Provide the [x, y] coordinate of the cell's center where the given text is located.  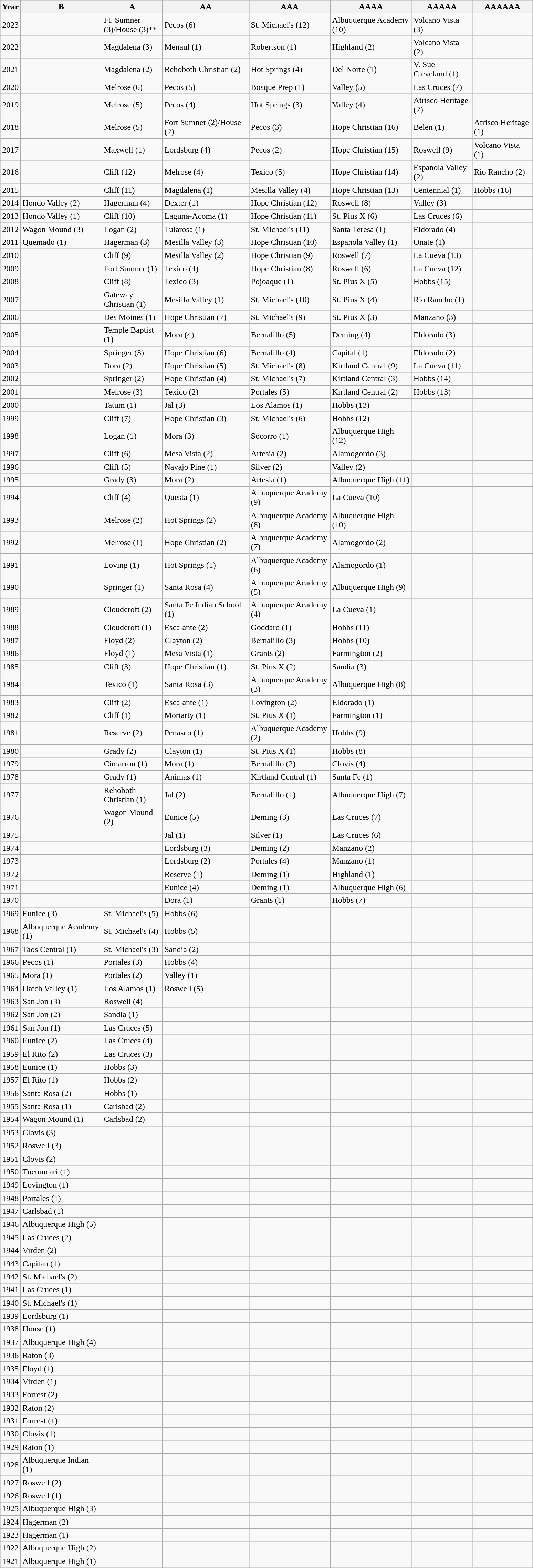
1930 [10, 1434]
Mesilla Valley (3) [206, 242]
Las Cruces (4) [132, 1041]
Manzano (2) [371, 848]
2005 [10, 335]
Eunice (3) [61, 913]
1972 [10, 874]
Grants (2) [290, 654]
Menaul (1) [206, 47]
Albuquerque Academy (6) [290, 565]
Capitan (1) [61, 1264]
Silver (2) [290, 467]
2012 [10, 229]
Escalante (1) [206, 702]
1988 [10, 627]
2008 [10, 282]
1937 [10, 1342]
Valley (1) [206, 975]
1974 [10, 848]
2016 [10, 172]
Melrose (4) [206, 172]
1934 [10, 1381]
San Jon (3) [61, 1002]
Hatch Valley (1) [61, 989]
Hope Christian (6) [206, 353]
Maxwell (1) [132, 149]
Cliff (9) [132, 255]
Mesa Vista (2) [206, 453]
St. Michael's (3) [132, 949]
2020 [10, 87]
Pecos (2) [290, 149]
Roswell (1) [61, 1496]
Roswell (9) [442, 149]
Hope Christian (3) [206, 418]
Pecos (4) [206, 105]
Las Cruces (2) [61, 1237]
1958 [10, 1067]
A [132, 7]
Volcano Vista (2) [442, 47]
Texico (4) [206, 269]
Albuquerque High (7) [371, 795]
Cliff (5) [132, 467]
Kirtland Central (1) [290, 777]
Texico (2) [206, 392]
Tatum (1) [132, 405]
1998 [10, 436]
Des Moines (1) [132, 317]
Bernalillo (4) [290, 353]
Portales (2) [132, 975]
Tucumcari (1) [61, 1172]
Fort Sumner (2)/House (2) [206, 127]
Jal (1) [206, 835]
1948 [10, 1198]
Hope Christian (8) [290, 269]
2006 [10, 317]
Rio Rancho (1) [442, 300]
Valley (4) [371, 105]
Dexter (1) [206, 203]
Roswell (6) [371, 269]
Year [10, 7]
Eldorado (3) [442, 335]
Hagerman (3) [132, 242]
Loving (1) [132, 565]
1943 [10, 1264]
1933 [10, 1394]
2000 [10, 405]
1953 [10, 1132]
Eunice (4) [206, 887]
Hobbs (12) [371, 418]
Hobbs (14) [442, 379]
St. Pius X (3) [371, 317]
Valley (5) [371, 87]
Atrisco Heritage (1) [502, 127]
Hobbs (8) [371, 751]
Laguna-Acoma (1) [206, 216]
Las Cruces (3) [132, 1054]
1997 [10, 453]
2003 [10, 366]
Atrisco Heritage (2) [442, 105]
Hot Springs (1) [206, 565]
1940 [10, 1303]
1939 [10, 1316]
Raton (3) [61, 1355]
St. Michael's (2) [61, 1277]
1956 [10, 1093]
Hobbs (2) [132, 1080]
Cliff (11) [132, 190]
Mora (2) [206, 480]
1993 [10, 520]
Melrose (3) [132, 392]
Grady (3) [132, 480]
Pojoaque (1) [290, 282]
Manzano (3) [442, 317]
Hope Christian (13) [371, 190]
Wagon Mound (2) [132, 817]
2014 [10, 203]
Grants (1) [290, 900]
Grady (2) [132, 751]
Cliff (1) [132, 715]
Mora (3) [206, 436]
Santa Rosa (4) [206, 587]
Valley (2) [371, 467]
1952 [10, 1146]
Espanola Valley (2) [442, 172]
1929 [10, 1447]
Albuquerque High (10) [371, 520]
Las Cruces (5) [132, 1028]
Quemado (1) [61, 242]
Reserve (2) [132, 733]
Melrose (1) [132, 543]
V. Sue Cleveland (1) [442, 70]
Clovis (2) [61, 1159]
1925 [10, 1509]
Ft. Sumner (3)/House (3)** [132, 25]
Fort Sumner (1) [132, 269]
Albuquerque High (5) [61, 1224]
Hondo Valley (1) [61, 216]
1955 [10, 1106]
1969 [10, 913]
Cliff (2) [132, 702]
Clovis (4) [371, 764]
Portales (3) [132, 962]
Hope Christian (5) [206, 366]
Lovington (1) [61, 1185]
Pecos (1) [61, 962]
Albuquerque Academy (7) [290, 543]
1941 [10, 1290]
Albuquerque High (9) [371, 587]
1935 [10, 1368]
Mesilla Valley (2) [206, 255]
1981 [10, 733]
AAAAAA [502, 7]
Hope Christian (7) [206, 317]
1987 [10, 640]
1991 [10, 565]
Hope Christian (15) [371, 149]
Escalante (2) [206, 627]
St. Michael's (12) [290, 25]
St. Michael's (6) [290, 418]
Albuquerque High (2) [61, 1548]
St. Michael's (4) [132, 931]
1968 [10, 931]
Centennial (1) [442, 190]
1995 [10, 480]
Volcano Vista (1) [502, 149]
Albuquerque Academy (2) [290, 733]
Highland (1) [371, 874]
Pecos (6) [206, 25]
Magdalena (2) [132, 70]
Espanola Valley (1) [371, 242]
2019 [10, 105]
Hope Christian (2) [206, 543]
La Cueva (1) [371, 609]
Raton (1) [61, 1447]
1944 [10, 1251]
1946 [10, 1224]
1961 [10, 1028]
Roswell (8) [371, 203]
Lovington (2) [290, 702]
Albuquerque Academy (5) [290, 587]
Hagerman (1) [61, 1535]
El Rito (2) [61, 1054]
1924 [10, 1522]
Hobbs (5) [206, 931]
Forrest (1) [61, 1421]
Cliff (4) [132, 498]
Clayton (1) [206, 751]
Bernalillo (2) [290, 764]
Virden (1) [61, 1381]
Kirtland Central (2) [371, 392]
Santa Rosa (3) [206, 684]
Albuquerque High (12) [371, 436]
1966 [10, 962]
Hobbs (3) [132, 1067]
Santa Rosa (1) [61, 1106]
Albuquerque Academy (9) [290, 498]
Hobbs (10) [371, 640]
Rehoboth Christian (1) [132, 795]
Roswell (3) [61, 1146]
Bernalillo (5) [290, 335]
2015 [10, 190]
1945 [10, 1237]
San Jon (1) [61, 1028]
1954 [10, 1119]
La Cueva (12) [442, 269]
Eldorado (2) [442, 353]
Albuquerque Academy (10) [371, 25]
1928 [10, 1465]
Jal (2) [206, 795]
Sandia (2) [206, 949]
Tularosa (1) [206, 229]
Logan (1) [132, 436]
Robertson (1) [290, 47]
Hobbs (16) [502, 190]
Logan (2) [132, 229]
1959 [10, 1054]
1964 [10, 989]
Roswell (4) [132, 1002]
Cimarron (1) [132, 764]
2018 [10, 127]
Lordsburg (2) [206, 861]
1973 [10, 861]
Deming (3) [290, 817]
Artesia (1) [290, 480]
Hot Springs (3) [290, 105]
Cliff (10) [132, 216]
AA [206, 7]
1926 [10, 1496]
Melrose (6) [132, 87]
1990 [10, 587]
1996 [10, 467]
Virden (2) [61, 1251]
St. Michael's (1) [61, 1303]
Mesilla Valley (4) [290, 190]
Goddard (1) [290, 627]
1947 [10, 1211]
Navajo Pine (1) [206, 467]
Eldorado (1) [371, 702]
San Jon (2) [61, 1015]
St. Michael's (10) [290, 300]
Belen (1) [442, 127]
Albuquerque High (8) [371, 684]
Wagon Mound (1) [61, 1119]
Springer (1) [132, 587]
Cliff (6) [132, 453]
Hot Springs (2) [206, 520]
Bernalillo (1) [290, 795]
Albuquerque Academy (1) [61, 931]
Taos Central (1) [61, 949]
Sandia (3) [371, 667]
1982 [10, 715]
La Cueva (10) [371, 498]
Deming (4) [371, 335]
El Rito (1) [61, 1080]
Kirtland Central (9) [371, 366]
Carlsbad (1) [61, 1211]
Farmington (1) [371, 715]
Portales (5) [290, 392]
Hondo Valley (2) [61, 203]
Artesia (2) [290, 453]
1971 [10, 887]
Hope Christian (16) [371, 127]
Mesilla Valley (1) [206, 300]
La Cueva (13) [442, 255]
2010 [10, 255]
Clovis (3) [61, 1132]
Pecos (5) [206, 87]
Cliff (7) [132, 418]
Hobbs (15) [442, 282]
Pecos (3) [290, 127]
Gateway Christian (1) [132, 300]
Roswell (2) [61, 1483]
Rehoboth Christian (2) [206, 70]
1989 [10, 609]
1923 [10, 1535]
Bernalillo (3) [290, 640]
1994 [10, 498]
Socorro (1) [290, 436]
1999 [10, 418]
1992 [10, 543]
Questa (1) [206, 498]
Las Cruces (1) [61, 1290]
2002 [10, 379]
2023 [10, 25]
Mesa Vista (1) [206, 654]
Eldorado (4) [442, 229]
Kirtland Central (3) [371, 379]
Manzano (1) [371, 861]
Mora (4) [206, 335]
Portales (4) [290, 861]
Reserve (1) [206, 874]
AAAA [371, 7]
1978 [10, 777]
2022 [10, 47]
Hope Christian (14) [371, 172]
Clovis (1) [61, 1434]
1921 [10, 1561]
1922 [10, 1548]
1980 [10, 751]
Floyd (2) [132, 640]
1977 [10, 795]
Santa Fe Indian School (1) [206, 609]
1932 [10, 1408]
2004 [10, 353]
1984 [10, 684]
Albuquerque High (6) [371, 887]
1983 [10, 702]
Jal (3) [206, 405]
Rio Rancho (2) [502, 172]
Temple Baptist (1) [132, 335]
Hope Christian (4) [206, 379]
Albuquerque High (11) [371, 480]
Alamogordo (3) [371, 453]
AAA [290, 7]
1979 [10, 764]
2009 [10, 269]
Cliff (8) [132, 282]
Cloudcroft (1) [132, 627]
1931 [10, 1421]
Portales (1) [61, 1198]
St. Michael's (8) [290, 366]
1942 [10, 1277]
Silver (1) [290, 835]
Lordsburg (4) [206, 149]
Albuquerque High (3) [61, 1509]
Cliff (3) [132, 667]
Santa Teresa (1) [371, 229]
B [61, 7]
Albuquerque Indian (1) [61, 1465]
Wagon Mound (3) [61, 229]
1950 [10, 1172]
Hobbs (7) [371, 900]
1986 [10, 654]
House (1) [61, 1329]
Clayton (2) [206, 640]
Valley (3) [442, 203]
Hobbs (1) [132, 1093]
St. Pius X (2) [290, 667]
Lordsburg (3) [206, 848]
St. Michael's (7) [290, 379]
Volcano Vista (3) [442, 25]
2011 [10, 242]
Springer (3) [132, 353]
Alamogordo (1) [371, 565]
Penasco (1) [206, 733]
Eunice (2) [61, 1041]
Albuquerque Academy (3) [290, 684]
2017 [10, 149]
Hobbs (9) [371, 733]
Santa Fe (1) [371, 777]
Forrest (2) [61, 1394]
1938 [10, 1329]
Lordsburg (1) [61, 1316]
1965 [10, 975]
Hagerman (4) [132, 203]
Magdalena (1) [206, 190]
Hobbs (6) [206, 913]
Grady (1) [132, 777]
Del Norte (1) [371, 70]
Hagerman (2) [61, 1522]
La Cueva (11) [442, 366]
Dora (2) [132, 366]
Eunice (1) [61, 1067]
Sandia (1) [132, 1015]
Farmington (2) [371, 654]
Capital (1) [371, 353]
Cliff (12) [132, 172]
Albuquerque High (4) [61, 1342]
Albuquerque Academy (8) [290, 520]
Highland (2) [371, 47]
2007 [10, 300]
1970 [10, 900]
Bosque Prep (1) [290, 87]
Texico (1) [132, 684]
1962 [10, 1015]
1975 [10, 835]
Santa Rosa (2) [61, 1093]
2013 [10, 216]
Springer (2) [132, 379]
St. Michael's (5) [132, 913]
Albuquerque High (1) [61, 1561]
Hope Christian (10) [290, 242]
Hope Christian (11) [290, 216]
St. Michael's (11) [290, 229]
Onate (1) [442, 242]
Hot Springs (4) [290, 70]
Hope Christian (12) [290, 203]
1963 [10, 1002]
Cloudcroft (2) [132, 609]
Alamogordo (2) [371, 543]
St. Pius X (4) [371, 300]
St. Michael's (9) [290, 317]
1976 [10, 817]
1960 [10, 1041]
Hope Christian (9) [290, 255]
AAAAA [442, 7]
1949 [10, 1185]
1927 [10, 1483]
St. Pius X (5) [371, 282]
Melrose (2) [132, 520]
Animas (1) [206, 777]
Hope Christian (1) [206, 667]
Eunice (5) [206, 817]
St. Pius X (6) [371, 216]
1985 [10, 667]
Deming (2) [290, 848]
Dora (1) [206, 900]
Texico (3) [206, 282]
1951 [10, 1159]
Hobbs (4) [206, 962]
Moriarty (1) [206, 715]
Raton (2) [61, 1408]
2001 [10, 392]
Roswell (7) [371, 255]
1967 [10, 949]
1936 [10, 1355]
2021 [10, 70]
Texico (5) [290, 172]
Albuquerque Academy (4) [290, 609]
Roswell (5) [206, 989]
Hobbs (11) [371, 627]
Magdalena (3) [132, 47]
1957 [10, 1080]
